Extract the (x, y) coordinate from the center of the cell holding the provided text.  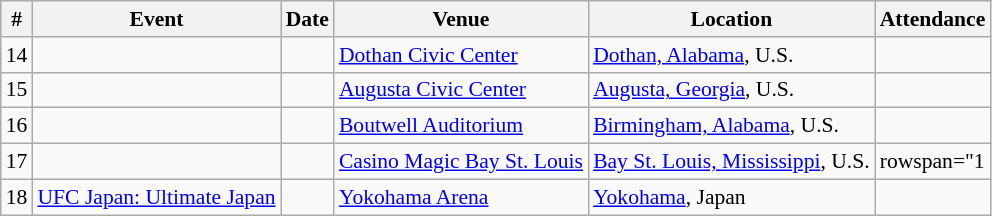
Casino Magic Bay St. Louis (461, 162)
Dothan, Alabama, U.S. (732, 55)
Boutwell Auditorium (461, 126)
# (17, 19)
UFC Japan: Ultimate Japan (156, 197)
Yokohama Arena (461, 197)
Date (308, 19)
Birmingham, Alabama, U.S. (732, 126)
Yokohama, Japan (732, 197)
18 (17, 197)
Event (156, 19)
Augusta, Georgia, U.S. (732, 90)
Bay St. Louis, Mississippi, U.S. (732, 162)
Venue (461, 19)
16 (17, 126)
Location (732, 19)
17 (17, 162)
15 (17, 90)
14 (17, 55)
rowspan="1 (933, 162)
Dothan Civic Center (461, 55)
Attendance (933, 19)
Augusta Civic Center (461, 90)
